Output the [x, y] coordinate of the center of the cell containing the given text.  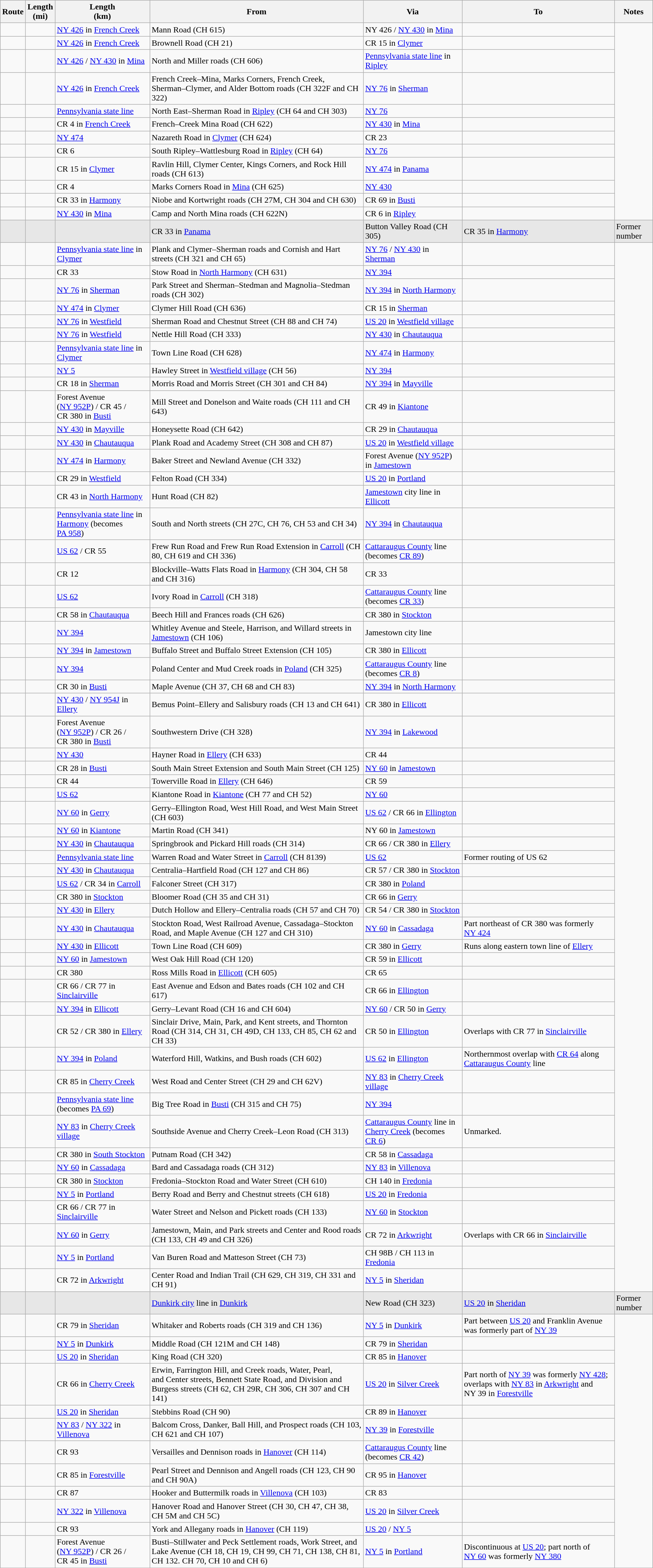
Bemus Point–Ellery and Salisbury roads (CH 13 and CH 641) [256, 705]
Stockton Road, West Railroad Avenue, Cassadaga–Stockton Road, and Maple Avenue (CH 127 and CH 310) [256, 928]
Honeysette Road (CH 642) [256, 429]
Cattaraugus County line (becomes CR 33) [413, 597]
Big Tree Road in Busti (CH 315 and CH 75) [256, 1104]
Ravlin Hill, Clymer Center, Kings Corners, and Rock Hill roads (CH 613) [256, 169]
NY 60 in Kiantone [103, 831]
Southwestern Drive (CH 328) [256, 732]
Former routing of US 62 [539, 857]
Felton Road (CH 334) [256, 478]
Part north of NY 39 was formerly NY 428; overlaps with NY 83 in Arkwright and NY 39 in Forestville [539, 1384]
CR 380 in Poland [413, 884]
CR 29 in Chautauqua [413, 429]
Cattaraugus County line (becomes CR 89) [413, 551]
US 62 / CR 55 [103, 551]
Jamestown city line in Ellicott [413, 496]
CR 6 [103, 151]
CR 85 in Hanover [413, 1357]
CR 35 in Harmony [539, 232]
Niobe and Kortwright roads (CH 27M, CH 304 and CH 630) [256, 200]
Discontinuous at US 20; part north of NY 60 was formerly NY 380 [539, 1552]
Forest Avenue (NY 952P) / CR 26 / CR 380 in Busti [103, 732]
Overlaps with CR 66 in Sinclairville [539, 1235]
NY 60 [413, 794]
CR 6 in Ripley [413, 213]
Berry Road and Berry and Chestnut streets (CH 618) [256, 1194]
CR 4 in French Creek [103, 124]
French–Creek Mina Road (CH 622) [256, 124]
Park Street and Sherman–Stedman and Magnolia–Stedman roads (CH 302) [256, 290]
NY 39 in Forestville [413, 1430]
Waterford Hill, Watkins, and Bush roads (CH 602) [256, 1058]
Bloomer Road (CH 35 and CH 31) [256, 897]
Nettle Hill Road (CH 333) [256, 335]
Ivory Road in Carroll (CH 318) [256, 597]
West Road and Center Street (CH 29 and CH 62V) [256, 1081]
US 20 in Fredonia [413, 1194]
US 20 in Portland [413, 478]
West Oak Hill Road (CH 120) [256, 959]
Cattaraugus County line in Cherry Creek (becomes CR 6) [413, 1132]
Sinclair Drive, Main, Park, and Kent streets, and Thornton Road (CH 314, CH 31, CH 49D, CH 133, CH 85, CH 62 and CH 33) [256, 1031]
CR 28 in Busti [103, 768]
NY 394 in Mayville [413, 384]
CR 58 in Cassadaga [413, 1154]
Marks Corners Road in Mina (CH 625) [256, 187]
Middle Road (CH 121M and CH 148) [256, 1343]
Pennsylvania state line (becomes PA 69) [103, 1104]
NY 83 / NY 322 in Villenova [103, 1430]
Cattaraugus County line (becomes CR 8) [413, 668]
CR 29 in Westfield [103, 478]
Ross Mills Road in Ellicott (CH 605) [256, 973]
Clymer Hill Road (CH 636) [256, 308]
US 62 in Ellington [413, 1058]
NY 474 in Panama [413, 169]
US 62 / CR 34 in Carroll [103, 884]
CR 380 [103, 973]
Town Line Road (CH 609) [256, 946]
CR 12 [103, 574]
CR 30 in Busti [103, 687]
Dunkirk city line in Dunkirk [256, 1303]
CR 95 in Hanover [413, 1475]
CH 98B / CH 113 in Fredonia [413, 1257]
CR 33 in Panama [256, 232]
NY 5 [103, 370]
CR 59 in Ellicott [413, 959]
Northernmost overlap with CR 64 along Cattaraugus County line [539, 1058]
Warren Road and Water Street in Carroll (CH 8139) [256, 857]
CR 43 in North Harmony [103, 496]
CR 85 in Forestville [103, 1475]
Button Valley Road (CH 305) [413, 232]
Pearl Street and Dennison and Angell roads (CH 123, CH 90 and CH 90A) [256, 1475]
CR 65 [413, 973]
NY 394 in Chautauqua [413, 524]
Length(mi) [40, 12]
CR 85 in Cherry Creek [103, 1081]
French Creek–Mina, Marks Corners, French Creek,Sherman–Clymer, and Alder Bottom roads (CH 322F and CH 322) [256, 88]
CR 15 in Sherman [413, 308]
East Avenue and Edson and Bates roads (CH 102 and CH 617) [256, 991]
CR 66 in Gerry [413, 897]
CR 50 in Ellington [413, 1031]
Forest Avenue (NY 952P) / CR 26 / CR 45 in Busti [103, 1552]
From [256, 12]
South Main Street Extension and South Main Street (CH 125) [256, 768]
CR 66 / CR 380 in Ellery [413, 844]
Forest Avenue (NY 952P) in Jamestown [413, 460]
CR 54 / CR 380 in Stockton [413, 910]
Van Buren Road and Matteson Street (CH 73) [256, 1257]
NY 322 in Villenova [103, 1511]
Hunt Road (CH 82) [256, 496]
Jamestown city line [413, 633]
NY 83 in Villenova [413, 1168]
CR 57 / CR 380 in Stockton [413, 870]
Hayner Road in Ellery (CH 633) [256, 755]
NY 394 in Poland [103, 1058]
CR 69 in Busti [413, 200]
Brownell Road (CH 21) [256, 43]
Gerry–Levant Road (CH 16 and CH 604) [256, 1008]
Fredonia–Stockton Road and Water Street (CH 610) [256, 1181]
Busti–Stillwater and Peck Settlement roads, Work Street, and Lake Avenue (CH 18, CH 19, CH 99, CH 71, CH 138, CH 81, CH 132. CH 70, CH 10 and CH 6) [256, 1552]
NY 5 in Sheridan [413, 1280]
York and Allegany roads in Hanover (CH 119) [256, 1529]
NY 430 in Mayville [103, 429]
Frew Run Road and Frew Run Road Extension in Carroll (CH 80, CH 619 and CH 336) [256, 551]
Cattaraugus County line (becomes CR 42) [413, 1453]
Gerry–Ellington Road, West Hill Road, and West Main Street (CH 603) [256, 812]
NY 394 in Lakewood [413, 732]
NY 60 / CR 50 in Gerry [413, 1008]
Hawley Street in Westfield village (CH 56) [256, 370]
Balcom Cross, Danker, Ball Hill, and Prospect roads (CH 103, CH 621 and CH 107) [256, 1430]
Sherman Road and Chestnut Street (CH 88 and CH 74) [256, 321]
CH 140 in Fredonia [413, 1181]
NY 60 in Stockton [413, 1212]
Beech Hill and Frances roads (CH 626) [256, 615]
Stow Road in North Harmony (CH 631) [256, 272]
To [539, 12]
CR 58 in Chautauqua [103, 615]
CR 87 [103, 1493]
Buffalo Street and Buffalo Street Extension (CH 105) [256, 651]
Camp and North Mina roads (CH 622N) [256, 213]
CR 18 in Sherman [103, 384]
CR 66 in Ellington [413, 991]
NY 474 [103, 137]
South and North streets (CH 27C, CH 76, CH 53 and CH 34) [256, 524]
Overlaps with CR 77 in Sinclairville [539, 1031]
NY 76 / NY 430 in Sherman [413, 254]
Whitaker and Roberts roads (CH 319 and CH 136) [256, 1326]
Stebbins Road (CH 90) [256, 1412]
Jamestown, Main, and Park streets and Center and Rood roads (CH 133, CH 49 and CH 326) [256, 1235]
Baker Street and Newland Avenue (CH 332) [256, 460]
Maple Avenue (CH 37, CH 68 and CH 83) [256, 687]
Morris Road and Morris Street (CH 301 and CH 84) [256, 384]
Blockville–Watts Flats Road in Harmony (CH 304, CH 58 and CH 316) [256, 574]
CR 33 in Harmony [103, 200]
Springbrook and Pickard Hill roads (CH 314) [256, 844]
Towerville Road in Ellery (CH 646) [256, 781]
NY 474 in Clymer [103, 308]
Dutch Hollow and Ellery–Centralia roads (CH 57 and CH 70) [256, 910]
Unmarked. [539, 1132]
CR 66 in Cherry Creek [103, 1384]
Length(km) [103, 12]
CR 52 / CR 380 in Ellery [103, 1031]
Route [13, 12]
US 20 / NY 5 [413, 1529]
Southside Avenue and Cherry Creek–Leon Road (CH 313) [256, 1132]
NY 430 in Ellery [103, 910]
North East–Sherman Road in Ripley (CH 64 and CH 303) [256, 111]
CR 59 [413, 781]
Water Street and Nelson and Pickett roads (CH 133) [256, 1212]
Mann Road (CH 615) [256, 30]
Hanover Road and Hanover Street (CH 30, CH 47, CH 38, CH 5M and CH 5C) [256, 1511]
Via [413, 12]
Pennsylvania state line in Ripley [413, 61]
Part between US 20 and Franklin Avenue was formerly part of NY 39 [539, 1326]
CR 49 in Kiantone [413, 406]
Center Road and Indian Trail (CH 629, CH 319, CH 331 and CH 91) [256, 1280]
Centralia–Hartfield Road (CH 127 and CH 86) [256, 870]
Forest Avenue (NY 952P) / CR 45 / CR 380 in Busti [103, 406]
CR 83 [413, 1493]
CR 89 in Hanover [413, 1412]
Putnam Road (CH 342) [256, 1154]
CR 23 [413, 137]
Plank and Clymer–Sherman roads and Cornish and Hart streets (CH 321 and CH 65) [256, 254]
New Road (CH 323) [413, 1303]
Part northeast of CR 380 was formerly NY 424 [539, 928]
NY 430 / NY 954J in Ellery [103, 705]
CR 4 [103, 187]
Pennsylvania state line in Harmony (becomes PA 958) [103, 524]
South Ripley–Wattlesburg Road in Ripley (CH 64) [256, 151]
Kiantone Road in Kiantone (CH 77 and CH 52) [256, 794]
Town Line Road (CH 628) [256, 352]
Martin Road (CH 341) [256, 831]
NY 430 in Ellicott [103, 946]
CR 380 in South Stockton [103, 1154]
Mill Street and Donelson and Waite roads (CH 111 and CH 643) [256, 406]
Runs along eastern town line of Ellery [539, 946]
CR 380 in Gerry [413, 946]
Poland Center and Mud Creek roads in Poland (CH 325) [256, 668]
King Road (CH 320) [256, 1357]
Nazareth Road in Clymer (CH 624) [256, 137]
Plank Road and Academy Street (CH 308 and CH 87) [256, 442]
North and Miller roads (CH 606) [256, 61]
US 62 / CR 66 in Ellington [413, 812]
Bard and Cassadaga roads (CH 312) [256, 1168]
NY 394 in Ellicott [103, 1008]
Versailles and Dennison roads in Hanover (CH 114) [256, 1453]
Notes [633, 12]
Falconer Street (CH 317) [256, 884]
Whitley Avenue and Steele, Harrison, and Willard streets in Jamestown (CH 106) [256, 633]
Hooker and Buttermilk roads in Villenova (CH 103) [256, 1493]
NY 394 in Jamestown [103, 651]
